Capture the cell that displays the provided text and extract its [x, y] central coordinate. 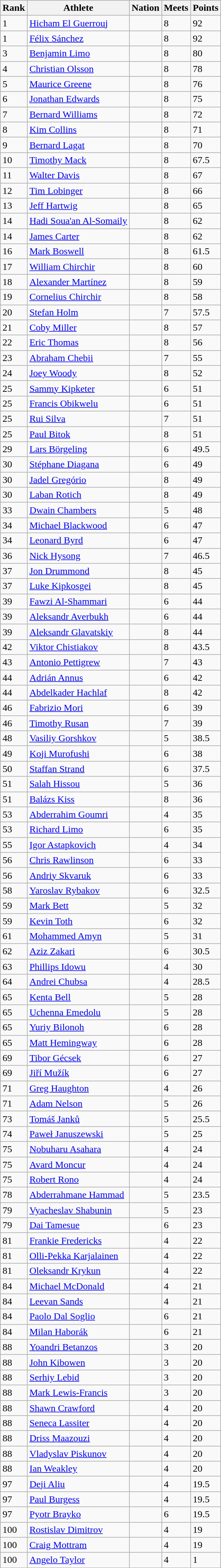
43.5 [206, 647]
Hadi Soua'an Al-Somaily [78, 221]
Dwain Chambers [78, 510]
Richard Limo [78, 830]
25.5 [206, 1119]
Yoandri Betanzos [78, 1347]
Kim Collins [78, 130]
32.5 [206, 890]
Greg Haughton [78, 1088]
Abderrahim Goumri [78, 814]
Points [206, 8]
Oleksandr Krykun [78, 1271]
William Chirchir [78, 267]
74 [14, 1134]
John Kibowen [78, 1362]
11 [14, 175]
Jiří Mužík [78, 1073]
Rank [14, 8]
Craig Mottram [78, 1545]
23.5 [206, 1195]
Tomáš Janků [78, 1119]
Francis Obikwelu [78, 403]
Matt Hemingway [78, 1043]
Jonathan Edwards [78, 99]
Dai Tamesue [78, 1225]
Robert Rono [78, 1180]
Salah Hissou [78, 784]
70 [206, 145]
Staffan Strand [78, 769]
Maurice Greene [78, 84]
Timothy Rusan [78, 723]
Aleksandr Averbukh [78, 616]
Stéphane Diagana [78, 465]
Koji Murofushi [78, 754]
18 [14, 282]
Nobuharu Asahara [78, 1149]
Jon Drummond [78, 571]
Christian Olsson [78, 69]
Rui Silva [78, 419]
Chris Rawlinson [78, 860]
Balázs Kiss [78, 799]
37.5 [206, 769]
Nation [145, 8]
Leonard Byrd [78, 541]
Driss Maazouzi [78, 1438]
Meets [176, 8]
Adrián Annus [78, 678]
49.5 [206, 449]
Michael McDonald [78, 1286]
Vasiliy Gorshkov [78, 738]
Félix Sánchez [78, 38]
28.5 [206, 982]
52 [206, 373]
Paweł Januszewski [78, 1134]
13 [14, 206]
Jadel Gregório [78, 480]
Walter Davis [78, 175]
Luke Kipkosgei [78, 586]
Uchenna Emedolu [78, 1012]
Mark Bett [78, 906]
Lars Börgeling [78, 449]
Cornelius Chirchir [78, 297]
Antonio Pettigrew [78, 662]
Angelo Taylor [78, 1560]
Paul Burgess [78, 1499]
63 [14, 967]
Tibor Gécsek [78, 1058]
Stefan Holm [78, 312]
Coby Miller [78, 327]
64 [14, 982]
Yuriy Bilonoh [78, 1027]
Eric Thomas [78, 343]
Bernard Lagat [78, 145]
Abderrahmane Hammad [78, 1195]
Alexander Martínez [78, 282]
72 [206, 114]
Serhiy Lebid [78, 1377]
80 [206, 54]
Mark Boswell [78, 251]
Igor Astapkovich [78, 845]
66 [206, 191]
30.5 [206, 952]
Abraham Chebii [78, 358]
46.5 [206, 556]
61 [14, 936]
Fabrizio Mori [78, 708]
Adam Nelson [78, 1103]
Aleksandr Glavatskiy [78, 632]
Milan Haborák [78, 1332]
Andrei Chubsa [78, 982]
Avard Moncur [78, 1165]
Paolo Dal Soglio [78, 1317]
Nick Hysong [78, 556]
67 [206, 175]
Jeff Hartwig [78, 206]
Ian Weakley [78, 1469]
16 [14, 251]
38 [206, 754]
Sammy Kipketer [78, 388]
Michael Blackwood [78, 525]
60 [206, 267]
Seneca Lassiter [78, 1423]
57 [206, 327]
Kevin Toth [78, 921]
57.5 [206, 312]
50 [14, 769]
Aziz Zakari [78, 952]
17 [14, 267]
Bernard Williams [78, 114]
9 [14, 145]
Athlete [78, 8]
Frankie Fredericks [78, 1241]
Pyotr Brayko [78, 1514]
Andriy Skvaruk [78, 875]
Fawzi Al-Shammari [78, 601]
James Carter [78, 236]
Timothy Mack [78, 160]
Hicham El Guerrouj [78, 23]
67.5 [206, 160]
Vladyslav Piskunov [78, 1454]
76 [206, 84]
Olli-Pekka Karjalainen [78, 1256]
Mark Lewis-Francis [78, 1392]
Phillips Idowu [78, 967]
Joey Woody [78, 373]
Vyacheslav Shabunin [78, 1210]
38.5 [206, 738]
61.5 [206, 251]
29 [14, 449]
12 [14, 191]
Viktor Chistiakov [78, 647]
Rostislav Dimitrov [78, 1530]
Abdelkader Hachlaf [78, 693]
Benjamin Limo [78, 54]
Leevan Sands [78, 1301]
Shawn Crawford [78, 1408]
Kenta Bell [78, 997]
Deji Aliu [78, 1484]
Tim Lobinger [78, 191]
Paul Bitok [78, 434]
10 [14, 160]
31 [206, 936]
Mohammed Amyn [78, 936]
Yaroslav Rybakov [78, 890]
73 [14, 1119]
Laban Rotich [78, 495]
